Provide the (X, Y) coordinate of the cell's center where the given text is located.  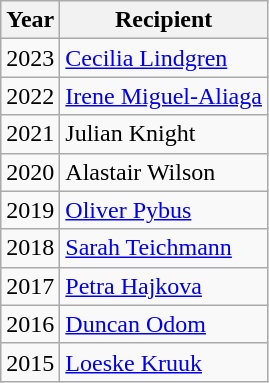
2023 (30, 58)
Cecilia Lindgren (164, 58)
Petra Hajkova (164, 286)
Duncan Odom (164, 324)
Alastair Wilson (164, 172)
Oliver Pybus (164, 210)
2020 (30, 172)
2018 (30, 248)
2017 (30, 286)
Year (30, 20)
Irene Miguel-Aliaga (164, 96)
2015 (30, 362)
Sarah Teichmann (164, 248)
2019 (30, 210)
2022 (30, 96)
2021 (30, 134)
2016 (30, 324)
Loeske Kruuk (164, 362)
Recipient (164, 20)
Julian Knight (164, 134)
